Identify which cell holds the provided text, then report its [X, Y] central coordinate. 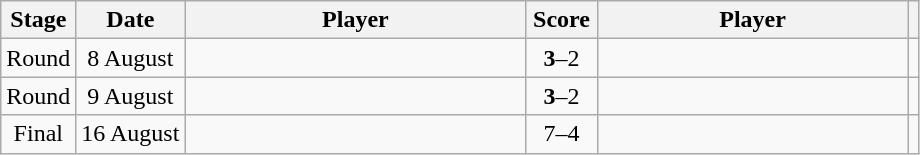
9 August [130, 96]
16 August [130, 134]
Stage [38, 20]
8 August [130, 58]
Final [38, 134]
7–4 [562, 134]
Score [562, 20]
Date [130, 20]
